Pinpoint the cell where the given text exists, returning its (X, Y) midpoint coordinate. 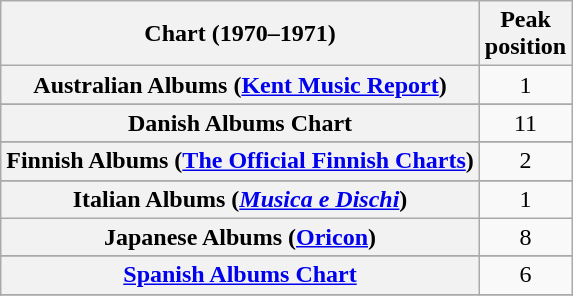
Spanish Albums Chart (240, 275)
Chart (1970–1971) (240, 34)
Australian Albums (Kent Music Report) (240, 85)
Danish Albums Chart (240, 123)
11 (525, 123)
Japanese Albums (Oricon) (240, 237)
Peakposition (525, 34)
Italian Albums (Musica e Dischi) (240, 199)
2 (525, 161)
6 (525, 275)
8 (525, 237)
Finnish Albums (The Official Finnish Charts) (240, 161)
